For the text-containing cell, return its midpoint in [X, Y] coordinate format. 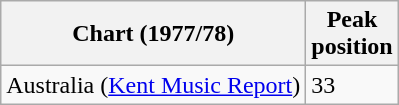
Peakposition [352, 34]
Australia (Kent Music Report) [154, 85]
33 [352, 85]
Chart (1977/78) [154, 34]
